Search for the cell housing the specified text and yield its [x, y] center coordinate. 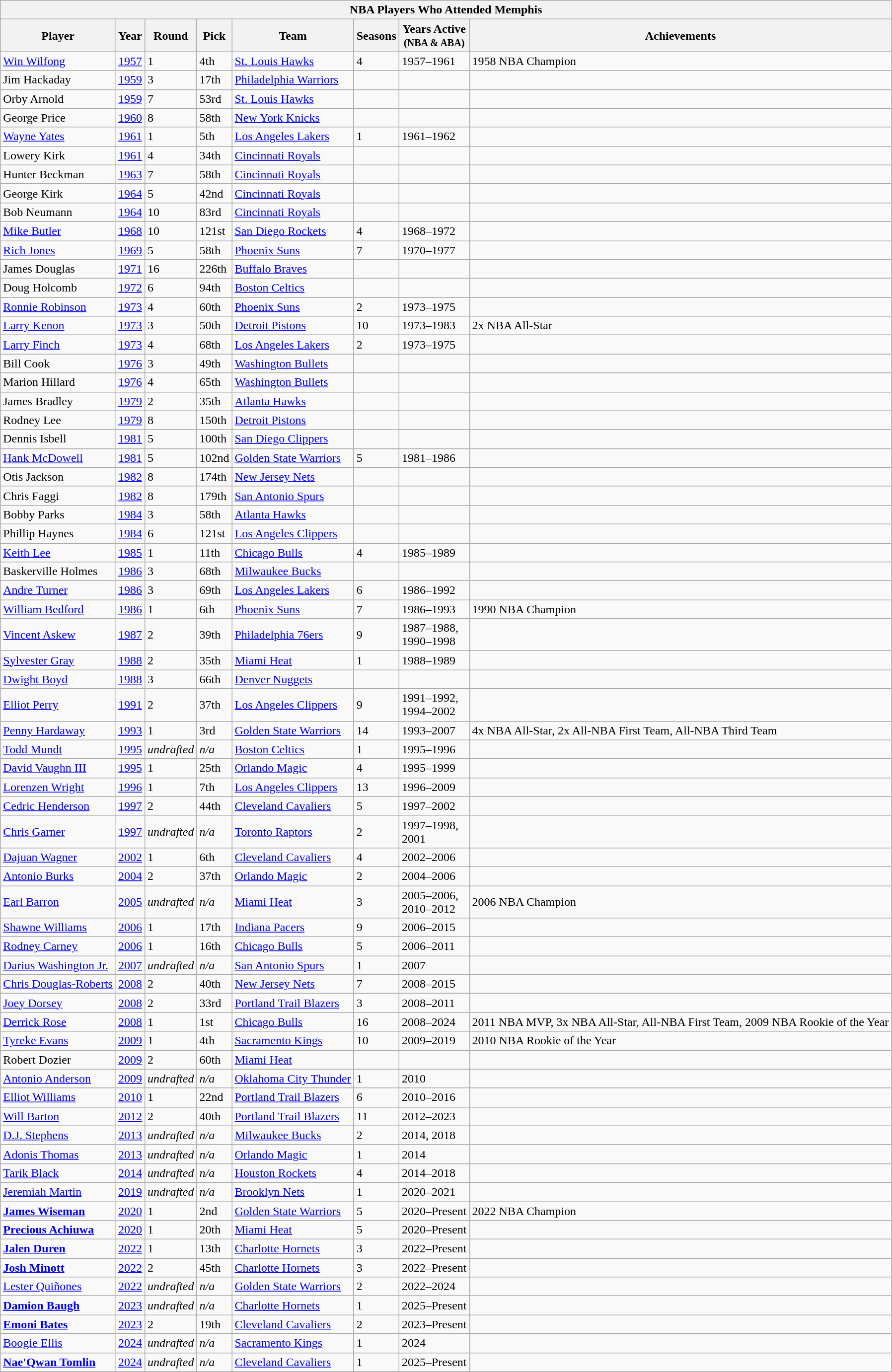
Year [130, 36]
Round [171, 36]
Precious Achiuwa [58, 1230]
James Wiseman [58, 1211]
Lorenzen Wright [58, 787]
Antonio Burks [58, 876]
33rd [215, 1003]
174th [215, 477]
7th [215, 787]
50th [215, 326]
Hunter Beckman [58, 174]
69th [215, 590]
2005 [130, 902]
16th [215, 946]
2005–2006,2010–2012 [434, 902]
1996 [130, 787]
39th [215, 635]
Denver Nuggets [293, 679]
Chris Faggi [58, 496]
Dennis Isbell [58, 439]
Houston Rockets [293, 1173]
11th [215, 553]
2014, 2018 [434, 1135]
Bobby Parks [58, 514]
1991–1992,1994–2002 [434, 705]
Mike Butler [58, 231]
2006–2011 [434, 946]
2019 [130, 1192]
45th [215, 1268]
83rd [215, 212]
Jim Hackaday [58, 80]
Marion Hillard [58, 382]
Todd Mundt [58, 749]
1995–1996 [434, 749]
James Bradley [58, 401]
Phillip Haynes [58, 533]
Pick [215, 36]
1986–1993 [434, 609]
James Douglas [58, 269]
1973–1983 [434, 326]
66th [215, 679]
Boogie Ellis [58, 1343]
Emoni Bates [58, 1324]
Baskerville Holmes [58, 572]
1968 [130, 231]
Dwight Boyd [58, 679]
14 [376, 730]
Chris Garner [58, 831]
George Kirk [58, 193]
2022–2024 [434, 1287]
1997–2002 [434, 806]
11 [376, 1116]
Sylvester Gray [58, 660]
226th [215, 269]
2022 NBA Champion [680, 1211]
2012–2023 [434, 1116]
2008–2011 [434, 1003]
D.J. Stephens [58, 1135]
Jalen Duren [58, 1249]
Orby Arnold [58, 99]
Robert Dozier [58, 1060]
Darius Washington Jr. [58, 965]
1985 [130, 553]
13th [215, 1249]
1960 [130, 118]
Antonio Anderson [58, 1079]
1963 [130, 174]
Indiana Pacers [293, 928]
3rd [215, 730]
2010 NBA Rookie of the Year [680, 1041]
Doug Holcomb [58, 288]
Larry Finch [58, 345]
22nd [215, 1097]
Shawne Williams [58, 928]
1986–1992 [434, 590]
Bill Cook [58, 363]
Ronnie Robinson [58, 307]
1997–1998,2001 [434, 831]
Dajuan Wagner [58, 857]
Tyreke Evans [58, 1041]
20th [215, 1230]
Chris Douglas-Roberts [58, 984]
1957 [130, 61]
2008–2024 [434, 1022]
2008–2015 [434, 984]
1971 [130, 269]
Penny Hardaway [58, 730]
2009–2019 [434, 1041]
Cedric Henderson [58, 806]
1972 [130, 288]
Philadelphia 76ers [293, 635]
Adonis Thomas [58, 1154]
1961–1962 [434, 137]
Tarik Black [58, 1173]
Seasons [376, 36]
1958 NBA Champion [680, 61]
Years Active(NBA & ABA) [434, 36]
2014–2018 [434, 1173]
179th [215, 496]
102nd [215, 458]
1957–1961 [434, 61]
94th [215, 288]
Philadelphia Warriors [293, 80]
Rodney Lee [58, 420]
Josh Minott [58, 1268]
Andre Turner [58, 590]
David Vaughn III [58, 768]
19th [215, 1324]
13 [376, 787]
1995–1999 [434, 768]
Jeremiah Martin [58, 1192]
2004 [130, 876]
1st [215, 1022]
Hank McDowell [58, 458]
42nd [215, 193]
25th [215, 768]
Earl Barron [58, 902]
Toronto Raptors [293, 831]
Team [293, 36]
NBA Players Who Attended Memphis [446, 10]
2002–2006 [434, 857]
1981–1986 [434, 458]
Damion Baugh [58, 1305]
Oklahoma City Thunder [293, 1079]
Joey Dorsey [58, 1003]
5th [215, 137]
Bob Neumann [58, 212]
2004–2006 [434, 876]
San Diego Rockets [293, 231]
4x NBA All-Star, 2x All-NBA First Team, All-NBA Third Team [680, 730]
Achievements [680, 36]
2006 NBA Champion [680, 902]
1968–1972 [434, 231]
1969 [130, 250]
Elliot Perry [58, 705]
2006–2015 [434, 928]
2010–2016 [434, 1097]
34th [215, 155]
2012 [130, 1116]
New York Knicks [293, 118]
2020–2021 [434, 1192]
Rich Jones [58, 250]
2nd [215, 1211]
Vincent Askew [58, 635]
San Diego Clippers [293, 439]
1993 [130, 730]
Lowery Kirk [58, 155]
1970–1977 [434, 250]
Buffalo Braves [293, 269]
1985–1989 [434, 553]
Keith Lee [58, 553]
Will Barton [58, 1116]
Win Wilfong [58, 61]
Rodney Carney [58, 946]
1993–2007 [434, 730]
William Bedford [58, 609]
1987–1988,1990–1998 [434, 635]
1991 [130, 705]
Elliot Williams [58, 1097]
Nae'Qwan Tomlin [58, 1362]
49th [215, 363]
1996–2009 [434, 787]
44th [215, 806]
65th [215, 382]
Brooklyn Nets [293, 1192]
2002 [130, 857]
Player [58, 36]
Lester Quiñones [58, 1287]
1988–1989 [434, 660]
Larry Kenon [58, 326]
2023–Present [434, 1324]
George Price [58, 118]
100th [215, 439]
1987 [130, 635]
Otis Jackson [58, 477]
2011 NBA MVP, 3x NBA All-Star, All-NBA First Team, 2009 NBA Rookie of the Year [680, 1022]
53rd [215, 99]
Wayne Yates [58, 137]
1990 NBA Champion [680, 609]
2x NBA All-Star [680, 326]
Derrick Rose [58, 1022]
150th [215, 420]
